Determine the [X, Y] coordinate at the center of the cell enclosing the given text.  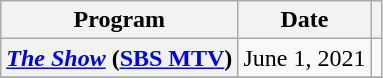
The Show (SBS MTV) [120, 58]
Date [304, 20]
June 1, 2021 [304, 58]
Program [120, 20]
